Find where the given text appears and provide that cell's center as [x, y] coordinate. 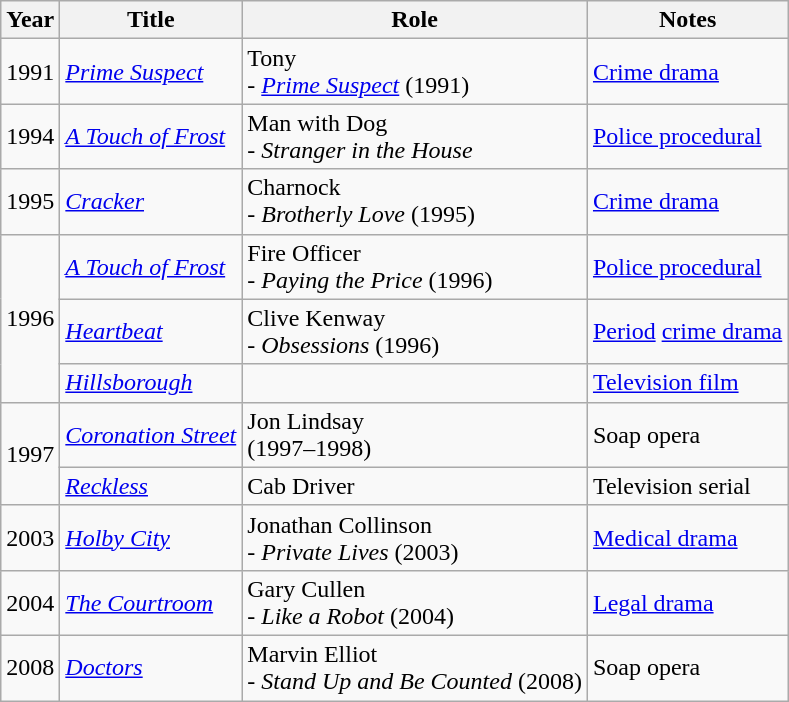
2008 [30, 668]
Role [415, 20]
Prime Suspect [151, 72]
Reckless [151, 486]
The Courtroom [151, 602]
Cracker [151, 202]
1996 [30, 318]
Television serial [687, 486]
Gary Cullen- Like a Robot (2004) [415, 602]
Coronation Street [151, 434]
Hillsborough [151, 383]
1991 [30, 72]
1994 [30, 136]
Fire Officer- Paying the Price (1996) [415, 266]
Jonathan Collinson - Private Lives (2003) [415, 538]
Legal drama [687, 602]
Tony- Prime Suspect (1991) [415, 72]
Television film [687, 383]
Man with Dog- Stranger in the House [415, 136]
Marvin Elliot - Stand Up and Be Counted (2008) [415, 668]
Heartbeat [151, 332]
Medical drama [687, 538]
Holby City [151, 538]
1997 [30, 454]
Charnock- Brotherly Love (1995) [415, 202]
1995 [30, 202]
Doctors [151, 668]
Jon Lindsay (1997–1998) [415, 434]
Year [30, 20]
Title [151, 20]
Notes [687, 20]
2003 [30, 538]
Cab Driver [415, 486]
Clive Kenway- Obsessions (1996) [415, 332]
2004 [30, 602]
Period crime drama [687, 332]
